Find where the given text appears and provide that cell's center as [X, Y] coordinate. 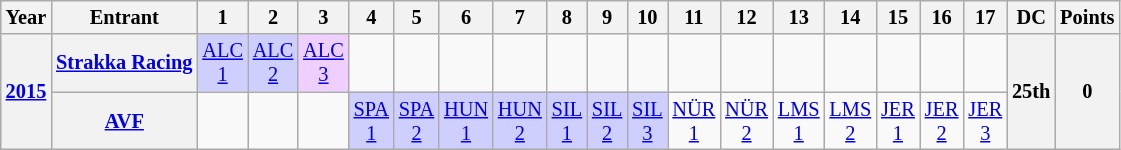
8 [567, 17]
4 [372, 17]
HUN2 [520, 121]
HUN1 [466, 121]
3 [323, 17]
16 [942, 17]
LMS1 [799, 121]
10 [647, 17]
9 [607, 17]
NÜR2 [746, 121]
12 [746, 17]
SIL3 [647, 121]
SIL1 [567, 121]
Points [1087, 17]
DC [1031, 17]
11 [694, 17]
0 [1087, 92]
NÜR1 [694, 121]
25th [1031, 92]
2 [273, 17]
ALC2 [273, 63]
2015 [26, 92]
ALC1 [222, 63]
17 [985, 17]
AVF [124, 121]
JER1 [898, 121]
SPA1 [372, 121]
Strakka Racing [124, 63]
5 [416, 17]
LMS2 [851, 121]
JER3 [985, 121]
Year [26, 17]
7 [520, 17]
Entrant [124, 17]
ALC3 [323, 63]
SIL2 [607, 121]
6 [466, 17]
SPA2 [416, 121]
JER2 [942, 121]
15 [898, 17]
1 [222, 17]
14 [851, 17]
13 [799, 17]
